Output the [x, y] coordinate of the center of the cell containing the given text.  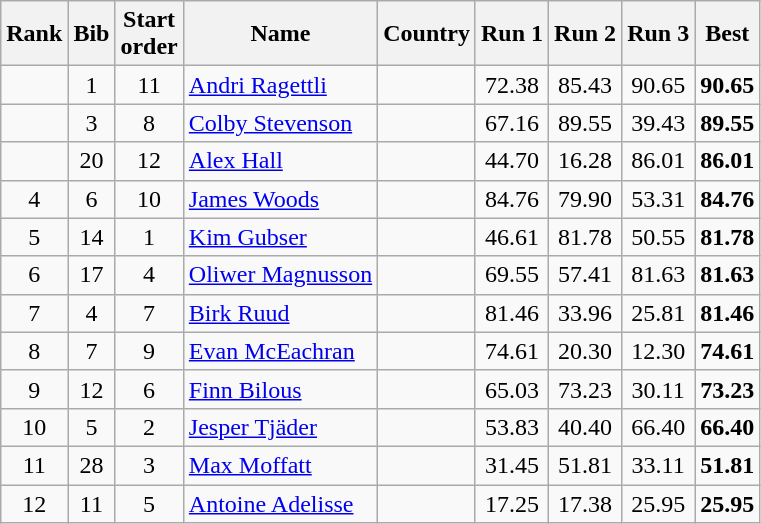
57.41 [586, 275]
65.03 [512, 389]
39.43 [658, 123]
Run 2 [586, 34]
79.90 [586, 199]
James Woods [280, 199]
69.55 [512, 275]
53.83 [512, 427]
67.16 [512, 123]
Kim Gubser [280, 237]
17.25 [512, 503]
Country [427, 34]
Alex Hall [280, 161]
Oliwer Magnusson [280, 275]
2 [149, 427]
17.38 [586, 503]
28 [92, 465]
Finn Bilous [280, 389]
30.11 [658, 389]
25.81 [658, 313]
50.55 [658, 237]
Run 1 [512, 34]
85.43 [586, 85]
Run 3 [658, 34]
Evan McEachran [280, 351]
Best [728, 34]
17 [92, 275]
Colby Stevenson [280, 123]
Andri Ragettli [280, 85]
33.96 [586, 313]
20 [92, 161]
46.61 [512, 237]
33.11 [658, 465]
14 [92, 237]
Max Moffatt [280, 465]
Startorder [149, 34]
16.28 [586, 161]
72.38 [512, 85]
Bib [92, 34]
Antoine Adelisse [280, 503]
Name [280, 34]
44.70 [512, 161]
12.30 [658, 351]
Birk Ruud [280, 313]
40.40 [586, 427]
31.45 [512, 465]
Jesper Tjäder [280, 427]
Rank [34, 34]
53.31 [658, 199]
20.30 [586, 351]
